Capture the cell that displays the provided text and extract its (X, Y) central coordinate. 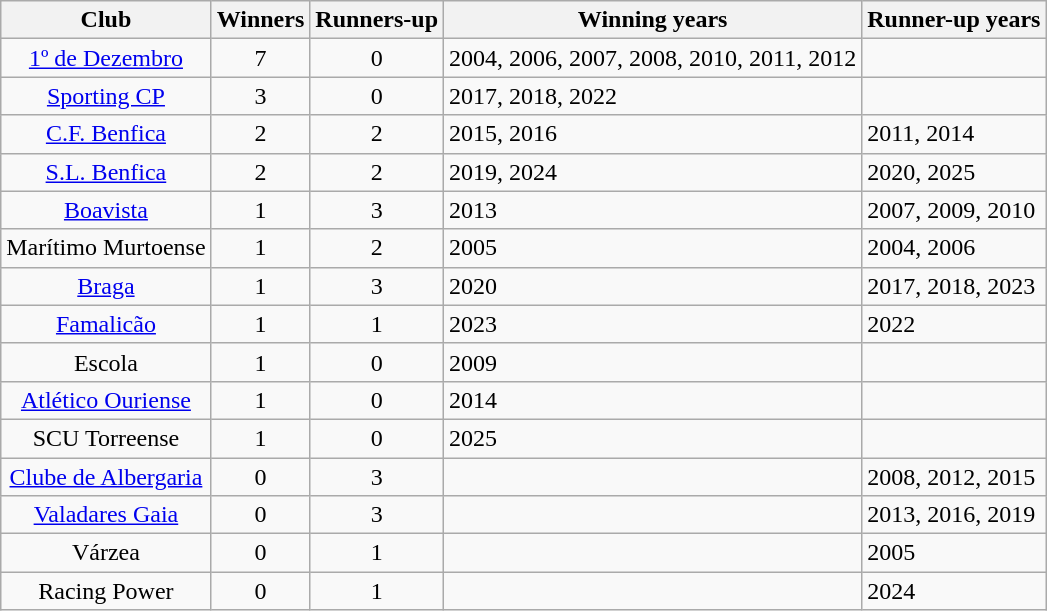
2007, 2009, 2010 (954, 210)
2009 (653, 362)
Marítimo Murtoense (106, 248)
Escola (106, 362)
Valadares Gaia (106, 515)
1º de Dezembro (106, 58)
2019, 2024 (653, 172)
2020 (653, 286)
2013, 2016, 2019 (954, 515)
Boavista (106, 210)
2004, 2006 (954, 248)
2020, 2025 (954, 172)
Braga (106, 286)
2014 (653, 400)
2025 (653, 438)
Clube de Albergaria (106, 477)
Sporting CP (106, 96)
2023 (653, 324)
Winners (260, 20)
Winning years (653, 20)
2024 (954, 591)
Club (106, 20)
2022 (954, 324)
Runners-up (377, 20)
2011, 2014 (954, 134)
Racing Power (106, 591)
C.F. Benfica (106, 134)
S.L. Benfica (106, 172)
Runner-up years (954, 20)
Atlético Ouriense (106, 400)
7 (260, 58)
SCU Torreense (106, 438)
Famalicão (106, 324)
Várzea (106, 553)
2004, 2006, 2007, 2008, 2010, 2011, 2012 (653, 58)
2017, 2018, 2023 (954, 286)
2017, 2018, 2022 (653, 96)
2013 (653, 210)
2015, 2016 (653, 134)
2008, 2012, 2015 (954, 477)
